Search for the cell housing the specified text and yield its (x, y) center coordinate. 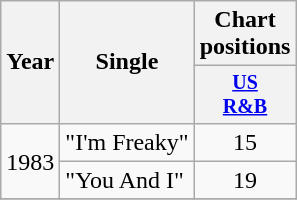
Chart positions (245, 34)
USR&B (245, 94)
"You And I" (127, 180)
Year (30, 62)
"I'm Freaky" (127, 142)
1983 (30, 161)
19 (245, 180)
15 (245, 142)
Single (127, 62)
